From the cell containing the given text, extract its center point as (X, Y) coordinate. 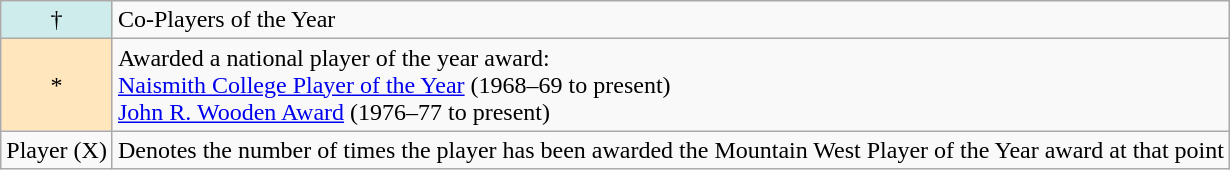
Co-Players of the Year (670, 20)
Awarded a national player of the year award:Naismith College Player of the Year (1968–69 to present) John R. Wooden Award (1976–77 to present) (670, 85)
* (57, 85)
Player (X) (57, 150)
Denotes the number of times the player has been awarded the Mountain West Player of the Year award at that point (670, 150)
† (57, 20)
